Provide the (x, y) coordinate of the cell's center where the given text is located.  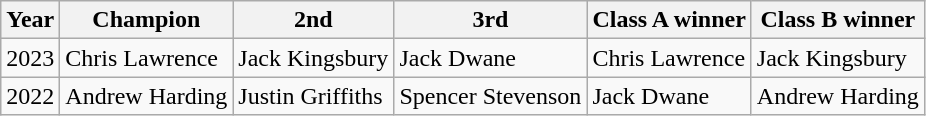
Justin Griffiths (314, 96)
Class A winner (669, 20)
2022 (30, 96)
3rd (490, 20)
2nd (314, 20)
Spencer Stevenson (490, 96)
Year (30, 20)
2023 (30, 58)
Class B winner (838, 20)
Champion (146, 20)
